Extract the [x, y] coordinate from the center of the cell holding the provided text.  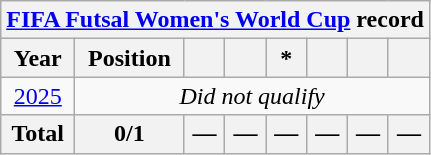
FIFA Futsal Women's World Cup record [216, 20]
Total [38, 134]
* [286, 58]
Did not qualify [252, 96]
Position [130, 58]
Year [38, 58]
0/1 [130, 134]
2025 [38, 96]
